Identify which cell holds the provided text, then report its [X, Y] central coordinate. 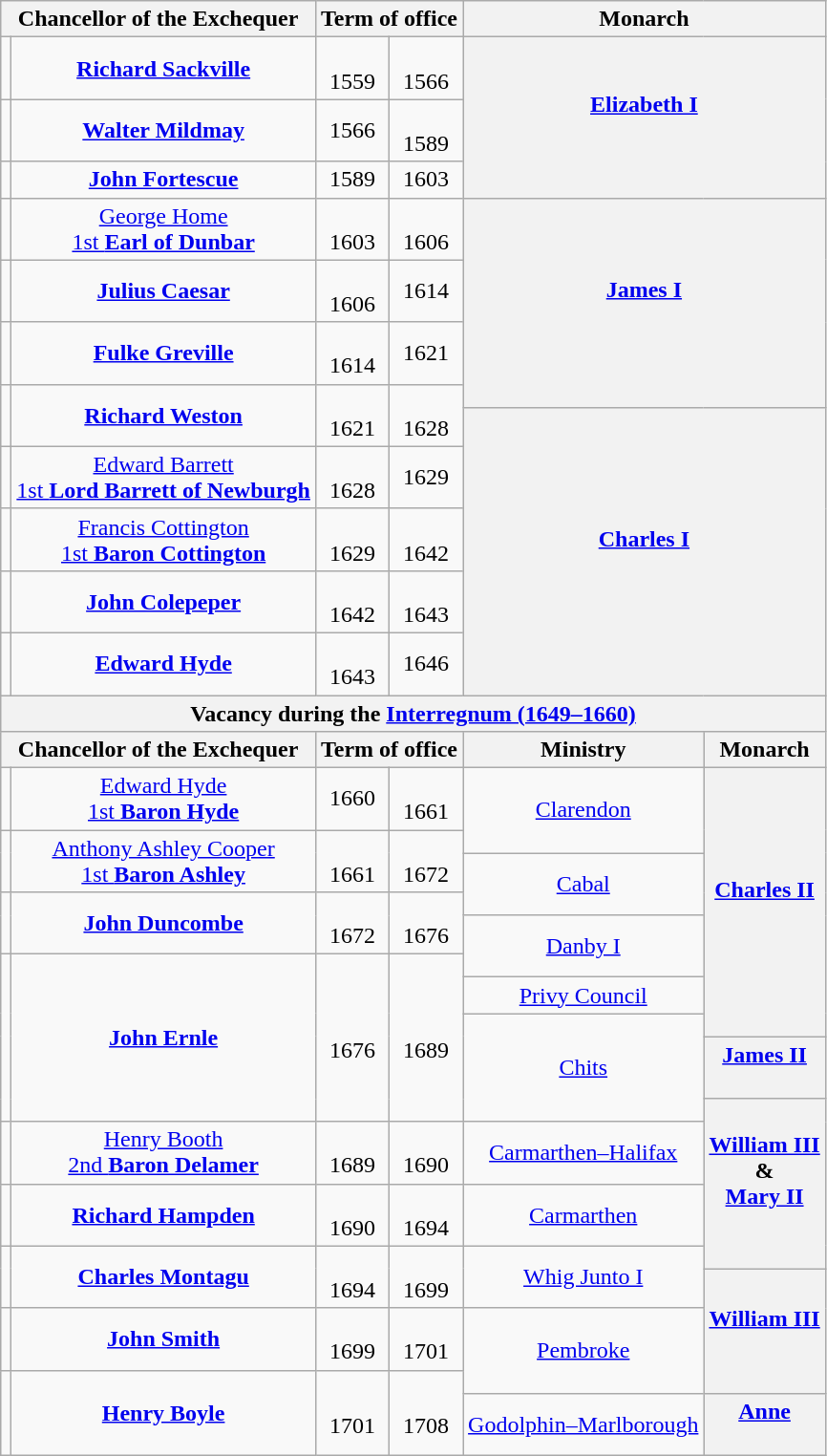
Charles II [764, 902]
Edward Hyde [164, 663]
Julius Caesar [164, 290]
Danby I [583, 946]
Vacancy during the Interregnum (1649–1660) [413, 714]
1646 [426, 663]
Fulke Greville [164, 353]
John Fortescue [164, 180]
Pembroke [583, 1351]
Edward Hyde1st Baron Hyde [164, 799]
John Smith [164, 1339]
Cabal [583, 885]
James I [645, 302]
William III [764, 1331]
1708 [426, 1412]
Godolphin–Marlborough [583, 1424]
Carmarthen–Halifax [583, 1152]
Clarendon [583, 810]
1559 [351, 69]
Elizabeth I [645, 118]
Henry Boyle [164, 1412]
Anne [764, 1424]
Ministry [583, 750]
George Home1st Earl of Dunbar [164, 229]
Anthony Ashley Cooper1st Baron Ashley [164, 862]
John Colepeper [164, 602]
Walter Mildmay [164, 130]
Richard Weston [164, 415]
Whig Junto I [583, 1276]
John Duncombe [164, 923]
Henry Booth2nd Baron Delamer [164, 1152]
Charles I [645, 550]
1660 [351, 799]
Chits [583, 1068]
James II [764, 1068]
Francis Cottington1st Baron Cottington [164, 539]
Carmarthen [583, 1215]
Richard Hampden [164, 1215]
John Ernle [164, 1038]
Privy Council [583, 996]
Edward Barrett1st Lord Barrett of Newburgh [164, 478]
Charles Montagu [164, 1276]
Richard Sackville [164, 69]
William III&Mary II [764, 1184]
